Extract the [x, y] coordinate from the center of the cell holding the provided text.  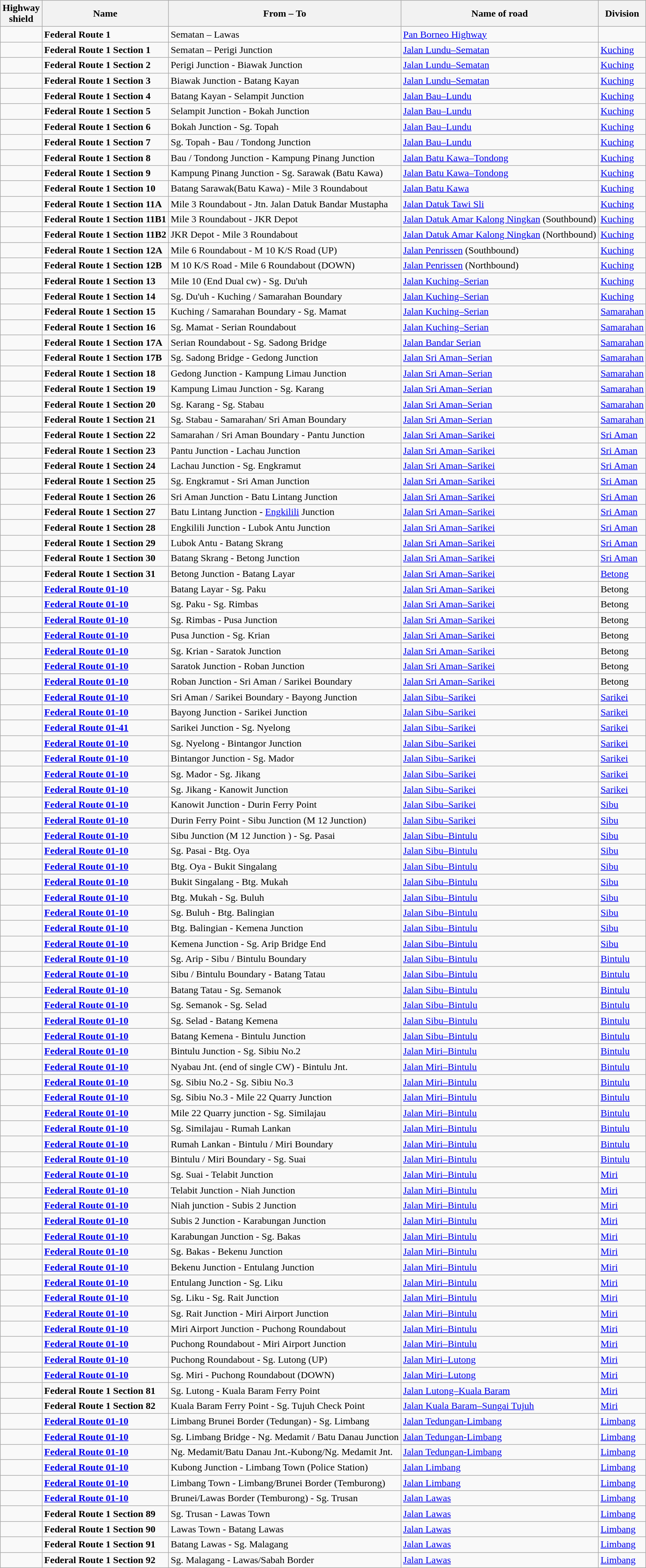
Federal Route 1 Section 29 [105, 543]
Sri Aman / Sarikei Boundary - Bayong Junction [285, 697]
Federal Route 1 Section 82 [105, 1406]
Bokah Junction - Sg. Topah [285, 127]
Federal Route 1 Section 16 [105, 327]
Sg. Pasai - Btg. Oya [285, 851]
Federal Route 1 Section 25 [105, 481]
Federal Route 1 Section 14 [105, 296]
Selampit Junction - Bokah Junction [285, 111]
Sematan – Lawas [285, 34]
Btg. Oya - Bukit Singalang [285, 866]
Sg. Mamat - Serian Roundabout [285, 327]
Batang Tatau - Sg. Semanok [285, 990]
Federal Route 1 Section 11A [105, 204]
Federal Route 1 Section 21 [105, 419]
Federal Route 1 Section 23 [105, 451]
Mile 6 Roundabout - M 10 K/S Road (UP) [285, 250]
Lachau Junction - Sg. Engkramut [285, 466]
Lubok Antu - Batang Skrang [285, 543]
Engkilili Junction - Lubok Antu Junction [285, 528]
Batang Kayan - Selampit Junction [285, 96]
Federal Route 1 Section 22 [105, 435]
Mile 10 (End Dual cw) - Sg. Du'uh [285, 281]
From – To [285, 14]
Batu Lintang Junction - Engkilili Junction [285, 512]
M 10 K/S Road - Mile 6 Roundabout (DOWN) [285, 266]
Bintangor Junction - Sg. Mador [285, 759]
Federal Route 1 Section 17A [105, 343]
Sg. Selad - Batang Kemena [285, 1021]
Federal Route 1 Section 20 [105, 404]
Gedong Junction - Kampung Limau Junction [285, 373]
Federal Route 1 Section 28 [105, 528]
Name [105, 14]
Federal Route 1 Section 12B [105, 266]
Sibu Junction (M 12 Junction ) - Sg. Pasai [285, 836]
Federal Route 1 Section 2 [105, 65]
Ng. Medamit/Batu Danau Jnt.-Kubong/Ng. Medamit Jnt. [285, 1452]
Batang Layar - Sg. Paku [285, 589]
Roban Junction - Sri Aman / Sarikei Boundary [285, 681]
Jalan Kuala Baram–Sungai Tujuh [500, 1406]
Sg. Jikang - Kanowit Junction [285, 789]
Sg. Sibiu No.3 - Mile 22 Quarry Junction [285, 1098]
Federal Route 1 [105, 34]
Federal Route 1 Section 30 [105, 558]
Federal Route 1 Section 4 [105, 96]
Federal Route 1 Section 11B1 [105, 219]
Kemena Junction - Sg. Arip Bridge End [285, 944]
Sematan – Perigi Junction [285, 50]
Mile 22 Quarry junction - Sg. Similajau [285, 1113]
Federal Route 01-41 [105, 728]
Perigi Junction - Biawak Junction [285, 65]
Sg. Engkramut - Sri Aman Junction [285, 481]
Federal Route 1 Section 24 [105, 466]
Brunei/Lawas Border (Temburong) - Sg. Trusan [285, 1498]
Federal Route 1 Section 11B2 [105, 235]
Sg. Buluh - Btg. Balingian [285, 913]
Sg. Miri - Puchong Roundabout (DOWN) [285, 1375]
Btg. Balingian - Kemena Junction [285, 928]
Sg. Liku - Sg. Rait Junction [285, 1298]
Sg. Du'uh - Kuching / Samarahan Boundary [285, 296]
Samarahan / Sri Aman Boundary - Pantu Junction [285, 435]
Durin Ferry Point - Sibu Junction (M 12 Junction) [285, 820]
Federal Route 1 Section 26 [105, 497]
Division [622, 14]
Federal Route 1 Section 7 [105, 142]
Federal Route 1 Section 91 [105, 1545]
Niah junction - Subis 2 Junction [285, 1206]
Federal Route 1 Section 92 [105, 1560]
Sg. Semanok - Sg. Selad [285, 1005]
Sri Aman Junction - Batu Lintang Junction [285, 497]
Sg. Rimbas - Pusa Junction [285, 620]
Jalan Datuk Amar Kalong Ningkan (Northbound) [500, 235]
Sg. Mador - Sg. Jikang [285, 774]
Mile 3 Roundabout - Jtn. Jalan Datuk Bandar Mustapha [285, 204]
Sibu / Bintulu Boundary - Batang Tatau [285, 974]
Federal Route 1 Section 13 [105, 281]
Federal Route 1 Section 89 [105, 1514]
Miri Airport Junction - Puchong Roundabout [285, 1329]
Sg. Topah - Bau / Tondong Junction [285, 142]
Limbang Brunei Border (Tedungan) - Sg. Limbang [285, 1421]
Kampung Limau Junction - Sg. Karang [285, 389]
Lawas Town - Batang Lawas [285, 1529]
Nyabau Jnt. (end of single CW) - Bintulu Jnt. [285, 1067]
Federal Route 1 Section 81 [105, 1390]
Jalan Penrissen (Northbound) [500, 266]
Sg. Karang - Sg. Stabau [285, 404]
Sg. Arip - Sibu / Bintulu Boundary [285, 959]
Federal Route 1 Section 6 [105, 127]
Federal Route 1 Section 8 [105, 157]
Bintulu Junction - Sg. Sibiu No.2 [285, 1051]
Bayong Junction - Sarikei Junction [285, 713]
Federal Route 1 Section 90 [105, 1529]
Jalan Bandar Serian [500, 343]
Mile 3 Roundabout - JKR Depot [285, 219]
Federal Route 1 Section 17B [105, 358]
Subis 2 Junction - Karabungan Junction [285, 1221]
Sg. Limbang Bridge - Ng. Medamit / Batu Danau Junction [285, 1437]
Jalan Batu Kawa [500, 188]
Sg. Krian - Saratok Junction [285, 651]
Betong Junction - Batang Layar [285, 574]
Federal Route 1 Section 15 [105, 312]
Sg. Nyelong - Bintangor Junction [285, 743]
Sg. Suai - Telabit Junction [285, 1174]
Sarikei Junction - Sg. Nyelong [285, 728]
Pusa Junction - Sg. Krian [285, 635]
Bintulu / Miri Boundary - Sg. Suai [285, 1159]
Highwayshield [21, 14]
Federal Route 1 Section 18 [105, 373]
Sg. Sadong Bridge - Gedong Junction [285, 358]
Federal Route 1 Section 12A [105, 250]
Federal Route 1 Section 19 [105, 389]
Federal Route 1 Section 27 [105, 512]
Federal Route 1 Section 31 [105, 574]
Saratok Junction - Roban Junction [285, 666]
Sg. Paku - Sg. Rimbas [285, 604]
Federal Route 1 Section 1 [105, 50]
Batang Kemena - Bintulu Junction [285, 1036]
Kanowit Junction - Durin Ferry Point [285, 805]
Kampung Pinang Junction - Sg. Sarawak (Batu Kawa) [285, 173]
Puchong Roundabout - Sg. Lutong (UP) [285, 1360]
Batang Skrang - Betong Junction [285, 558]
Sg. Sibiu No.2 - Sg. Sibiu No.3 [285, 1082]
Pantu Junction - Lachau Junction [285, 451]
Serian Roundabout - Sg. Sadong Bridge [285, 343]
Batang Lawas - Sg. Malagang [285, 1545]
Kuala Baram Ferry Point - Sg. Tujuh Check Point [285, 1406]
Bau / Tondong Junction - Kampung Pinang Junction [285, 157]
Sg. Similajau - Rumah Lankan [285, 1128]
Federal Route 1 Section 3 [105, 81]
Pan Borneo Highway [500, 34]
Sg. Malagang - Lawas/Sabah Border [285, 1560]
Kubong Junction - Limbang Town (Police Station) [285, 1468]
Jalan Datuk Tawi Sli [500, 204]
Sg. Lutong - Kuala Baram Ferry Point [285, 1390]
Federal Route 1 Section 5 [105, 111]
Jalan Datuk Amar Kalong Ningkan (Southbound) [500, 219]
Sg. Trusan - Lawas Town [285, 1514]
JKR Depot - Mile 3 Roundabout [285, 235]
Bekenu Junction - Entulang Junction [285, 1267]
Federal Route 1 Section 9 [105, 173]
Puchong Roundabout - Miri Airport Junction [285, 1344]
Sg. Bakas - Bekenu Junction [285, 1252]
Jalan Lutong–Kuala Baram [500, 1390]
Telabit Junction - Niah Junction [285, 1190]
Jalan Penrissen (Southbound) [500, 250]
Rumah Lankan - Bintulu / Miri Boundary [285, 1144]
Federal Route 1 Section 10 [105, 188]
Name of road [500, 14]
Sg. Rait Junction - Miri Airport Junction [285, 1313]
Bukit Singalang - Btg. Mukah [285, 882]
Kuching / Samarahan Boundary - Sg. Mamat [285, 312]
Sg. Stabau - Samarahan/ Sri Aman Boundary [285, 419]
Limbang Town - Limbang/Brunei Border (Temburong) [285, 1483]
Batang Sarawak(Batu Kawa) - Mile 3 Roundabout [285, 188]
Entulang Junction - Sg. Liku [285, 1283]
Biawak Junction - Batang Kayan [285, 81]
Karabungan Junction - Sg. Bakas [285, 1236]
Btg. Mukah - Sg. Buluh [285, 897]
